Return (x, y) of the center of cell containing provided text 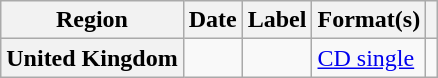
Date (212, 20)
Region (92, 20)
Format(s) (369, 20)
Label (277, 20)
United Kingdom (92, 58)
CD single (369, 58)
